Identify which cell holds the provided text, then report its [X, Y] central coordinate. 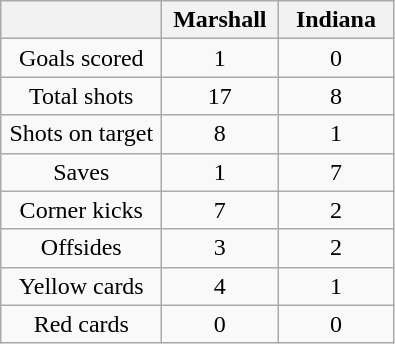
17 [220, 96]
4 [220, 286]
Marshall [220, 20]
Shots on target [82, 134]
Indiana [336, 20]
Corner kicks [82, 210]
Total shots [82, 96]
Saves [82, 172]
Yellow cards [82, 286]
Goals scored [82, 58]
Red cards [82, 324]
3 [220, 248]
Offsides [82, 248]
